Return [x, y] of the center of cell containing provided text 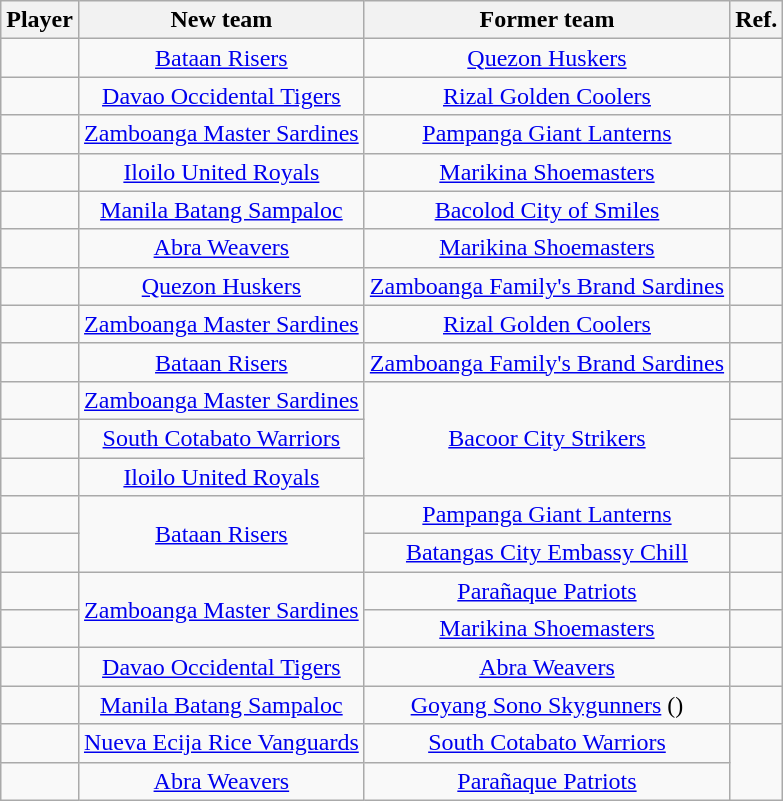
Former team [546, 20]
Bacoor City Strikers [546, 438]
Goyang Sono Skygunners () [546, 705]
Batangas City Embassy Chill [546, 553]
Ref. [756, 20]
Bacolod City of Smiles [546, 210]
Player [40, 20]
Nueva Ecija Rice Vanguards [221, 743]
New team [221, 20]
